Capture the cell that displays the provided text and extract its (x, y) central coordinate. 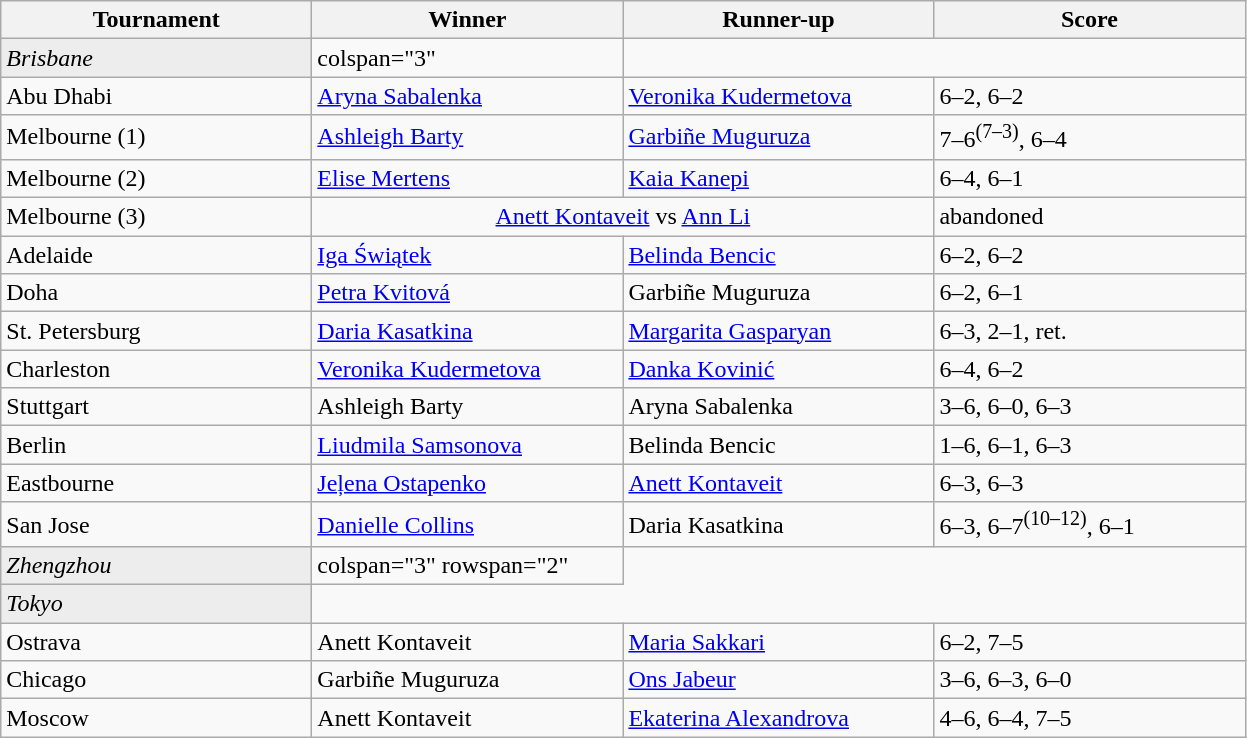
Anett Kontaveit vs Ann Li (623, 217)
Abu Dhabi (156, 96)
Iga Świątek (468, 255)
6–4, 6–2 (1090, 369)
Stuttgart (156, 407)
Ostrava (156, 642)
3–6, 6–0, 6–3 (1090, 407)
6–4, 6–1 (1090, 178)
7–6(7–3), 6–4 (1090, 138)
colspan="3" (468, 58)
Melbourne (2) (156, 178)
Margarita Gasparyan (778, 331)
San Jose (156, 524)
Danielle Collins (468, 524)
Danka Kovinić (778, 369)
6–2, 6–1 (1090, 293)
Kaia Kanepi (778, 178)
Chicago (156, 680)
Tokyo (156, 604)
6–3, 6–7(10–12), 6–1 (1090, 524)
Melbourne (1) (156, 138)
St. Petersburg (156, 331)
Ons Jabeur (778, 680)
abandoned (1090, 217)
Jeļena Ostapenko (468, 483)
6–2, 7–5 (1090, 642)
Maria Sakkari (778, 642)
3–6, 6–3, 6–0 (1090, 680)
Zhengzhou (156, 566)
Ekaterina Alexandrova (778, 718)
Winner (468, 20)
Brisbane (156, 58)
Moscow (156, 718)
Berlin (156, 445)
Petra Kvitová (468, 293)
6–3, 6–3 (1090, 483)
6–3, 2–1, ret. (1090, 331)
Adelaide (156, 255)
4–6, 6–4, 7–5 (1090, 718)
Doha (156, 293)
colspan="3" rowspan="2" (468, 566)
Tournament (156, 20)
Elise Mertens (468, 178)
Liudmila Samsonova (468, 445)
Score (1090, 20)
Eastbourne (156, 483)
1–6, 6–1, 6–3 (1090, 445)
Charleston (156, 369)
Runner-up (778, 20)
Melbourne (3) (156, 217)
